Scan for the cell matching the given text and deliver its (x, y) coordinate at center. 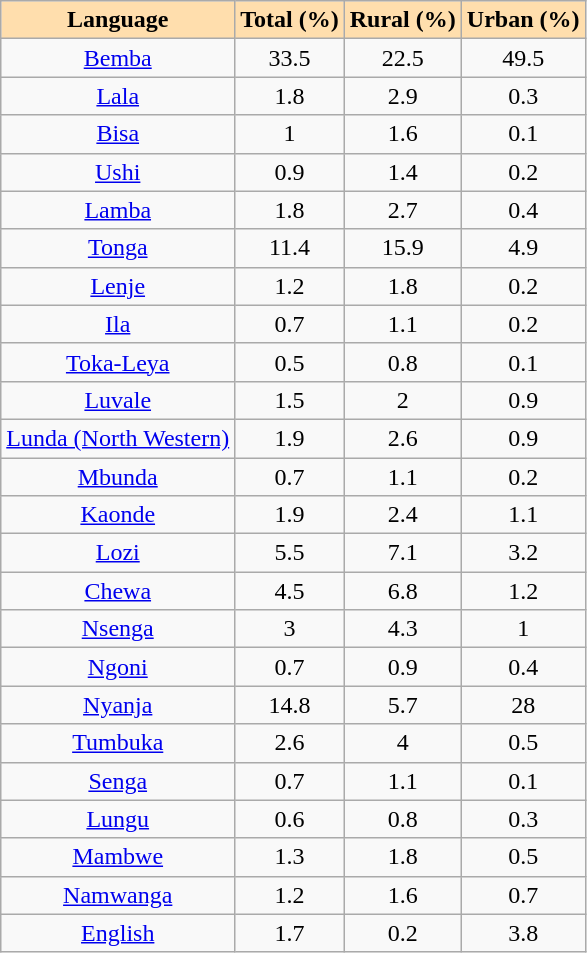
Language (118, 20)
5.7 (402, 705)
Lungu (118, 819)
Namwanga (118, 895)
Toka-Leya (118, 362)
2.7 (402, 210)
English (118, 933)
Lozi (118, 553)
Rural (%) (402, 20)
Tumbuka (118, 743)
0.6 (290, 819)
2 (402, 400)
4 (402, 743)
14.8 (290, 705)
7.1 (402, 553)
4.3 (402, 629)
Mambwe (118, 857)
Lamba (118, 210)
3 (290, 629)
Ngoni (118, 667)
3.2 (523, 553)
Lenje (118, 286)
4.9 (523, 248)
3.8 (523, 933)
Total (%) (290, 20)
2.4 (402, 515)
6.8 (402, 591)
Nsenga (118, 629)
Ila (118, 324)
Senga (118, 781)
Kaonde (118, 515)
Tonga (118, 248)
33.5 (290, 58)
Lala (118, 96)
22.5 (402, 58)
Lunda (North Western) (118, 438)
5.5 (290, 553)
1.4 (402, 172)
2.9 (402, 96)
Mbunda (118, 477)
Ushi (118, 172)
Urban (%) (523, 20)
49.5 (523, 58)
15.9 (402, 248)
Nyanja (118, 705)
Chewa (118, 591)
1.3 (290, 857)
28 (523, 705)
Bisa (118, 134)
Luvale (118, 400)
4.5 (290, 591)
1.7 (290, 933)
1.5 (290, 400)
11.4 (290, 248)
Bemba (118, 58)
